Search for the cell housing the specified text and yield its (X, Y) center coordinate. 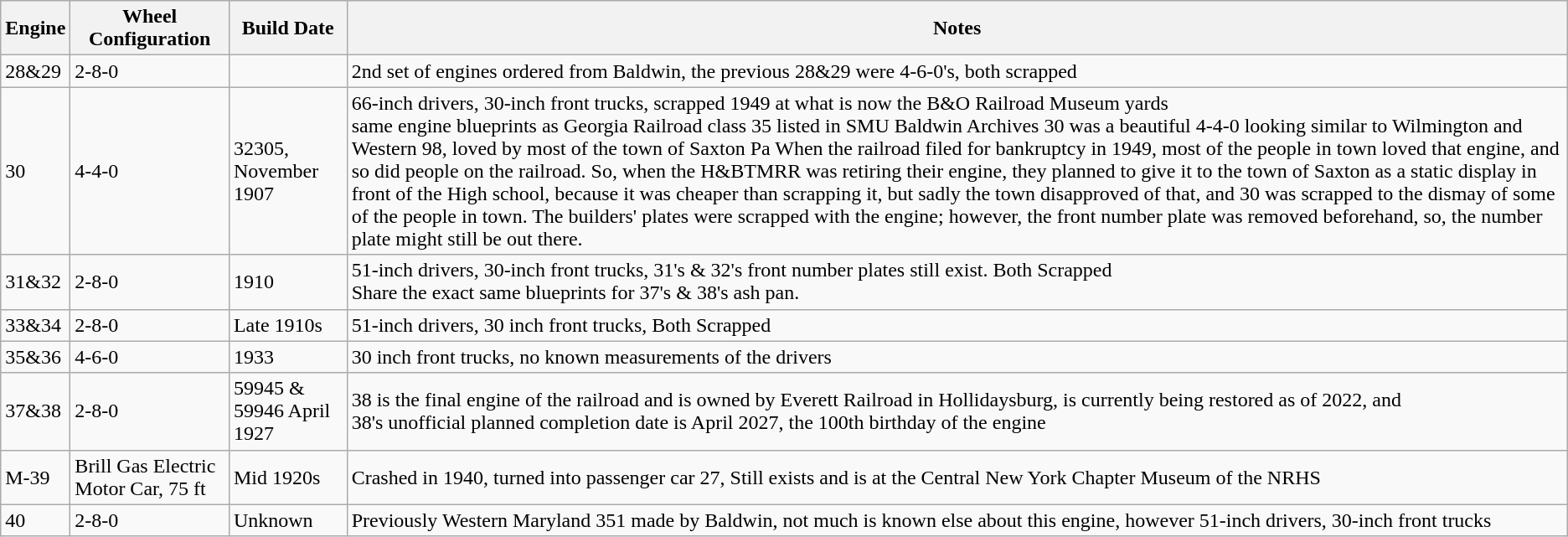
1933 (288, 357)
Wheel Configuration (150, 28)
Mid 1920s (288, 478)
M-39 (35, 478)
Previously Western Maryland 351 made by Baldwin, not much is known else about this engine, however 51-inch drivers, 30-inch front trucks (957, 520)
Notes (957, 28)
40 (35, 520)
37&38 (35, 411)
Engine (35, 28)
59945 & 59946 April 1927 (288, 411)
Unknown (288, 520)
33&34 (35, 325)
1910 (288, 281)
4-4-0 (150, 171)
51-inch drivers, 30 inch front trucks, Both Scrapped (957, 325)
Build Date (288, 28)
Late 1910s (288, 325)
30 (35, 171)
35&36 (35, 357)
30 inch front trucks, no known measurements of the drivers (957, 357)
Crashed in 1940, turned into passenger car 27, Still exists and is at the Central New York Chapter Museum of the NRHS (957, 478)
28&29 (35, 71)
4-6-0 (150, 357)
31&32 (35, 281)
32305, November 1907 (288, 171)
Brill Gas Electric Motor Car, 75 ft (150, 478)
2nd set of engines ordered from Baldwin, the previous 28&29 were 4-6-0's, both scrapped (957, 71)
